Provide the [x, y] coordinate of the cell's center where the given text is located.  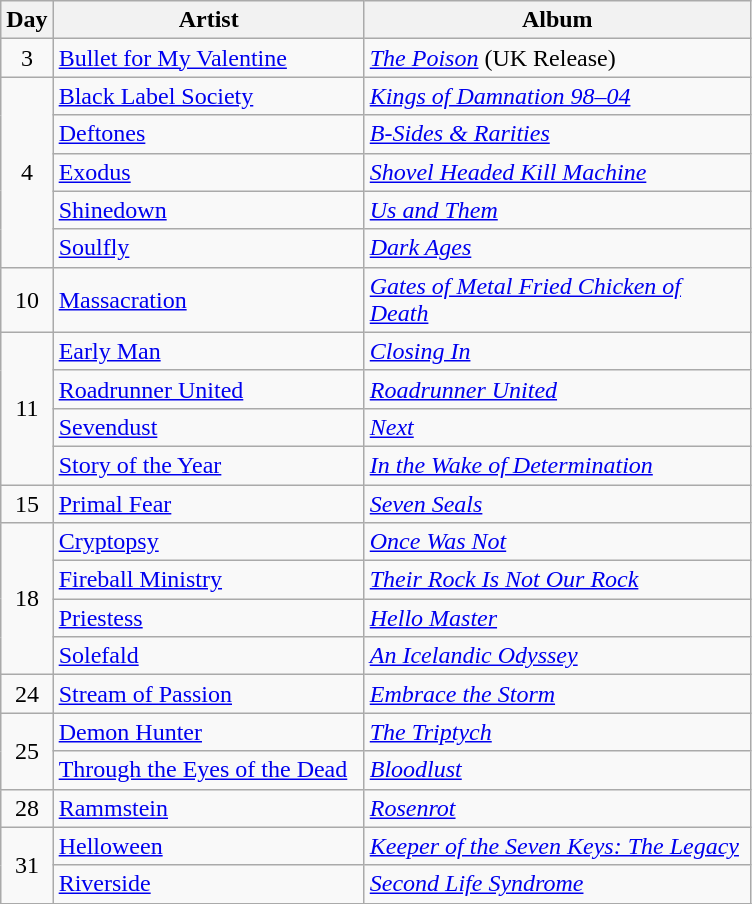
Dark Ages [557, 248]
Once Was Not [557, 542]
Embrace the Storm [557, 694]
Massacration [208, 300]
18 [27, 599]
Hello Master [557, 618]
Closing In [557, 351]
The Triptych [557, 732]
An Icelandic Odyssey [557, 656]
Rosenrot [557, 808]
Shovel Headed Kill Machine [557, 172]
B-Sides & Rarities [557, 134]
Their Rock Is Not Our Rock [557, 580]
Demon Hunter [208, 732]
4 [27, 172]
Artist [208, 20]
3 [27, 58]
Bloodlust [557, 770]
Seven Seals [557, 503]
Second Life Syndrome [557, 884]
25 [27, 751]
Through the Eyes of the Dead [208, 770]
In the Wake of Determination [557, 465]
Stream of Passion [208, 694]
Next [557, 427]
24 [27, 694]
Rammstein [208, 808]
28 [27, 808]
Shinedown [208, 210]
Story of the Year [208, 465]
Priestess [208, 618]
15 [27, 503]
Us and Them [557, 210]
Fireball Ministry [208, 580]
Album [557, 20]
Keeper of the Seven Keys: The Legacy [557, 846]
Exodus [208, 172]
11 [27, 408]
31 [27, 865]
10 [27, 300]
Solefald [208, 656]
The Poison (UK Release) [557, 58]
Gates of Metal Fried Chicken of Death [557, 300]
Cryptopsy [208, 542]
Black Label Society [208, 96]
Sevendust [208, 427]
Riverside [208, 884]
Primal Fear [208, 503]
Soulfly [208, 248]
Day [27, 20]
Helloween [208, 846]
Deftones [208, 134]
Early Man [208, 351]
Bullet for My Valentine [208, 58]
Kings of Damnation 98–04 [557, 96]
